Return the (X, Y) coordinate for the center point of the cell that contains the specified text.  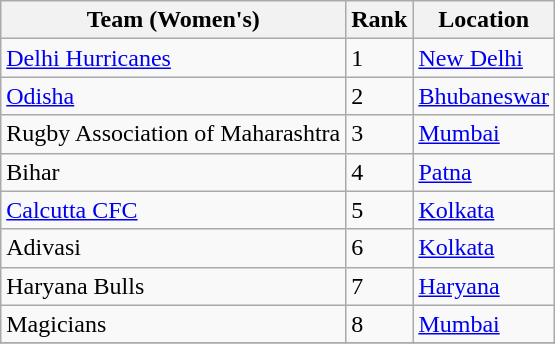
8 (380, 324)
New Delhi (484, 58)
5 (380, 210)
Team (Women's) (174, 20)
Bihar (174, 172)
Rank (380, 20)
Haryana Bulls (174, 286)
Adivasi (174, 248)
Magicians (174, 324)
Location (484, 20)
Haryana (484, 286)
1 (380, 58)
3 (380, 134)
Bhubaneswar (484, 96)
4 (380, 172)
Calcutta CFC (174, 210)
7 (380, 286)
Delhi Hurricanes (174, 58)
Odisha (174, 96)
Rugby Association of Maharashtra (174, 134)
6 (380, 248)
2 (380, 96)
Patna (484, 172)
